Provide the (X, Y) coordinate of the cell's center where the given text is located.  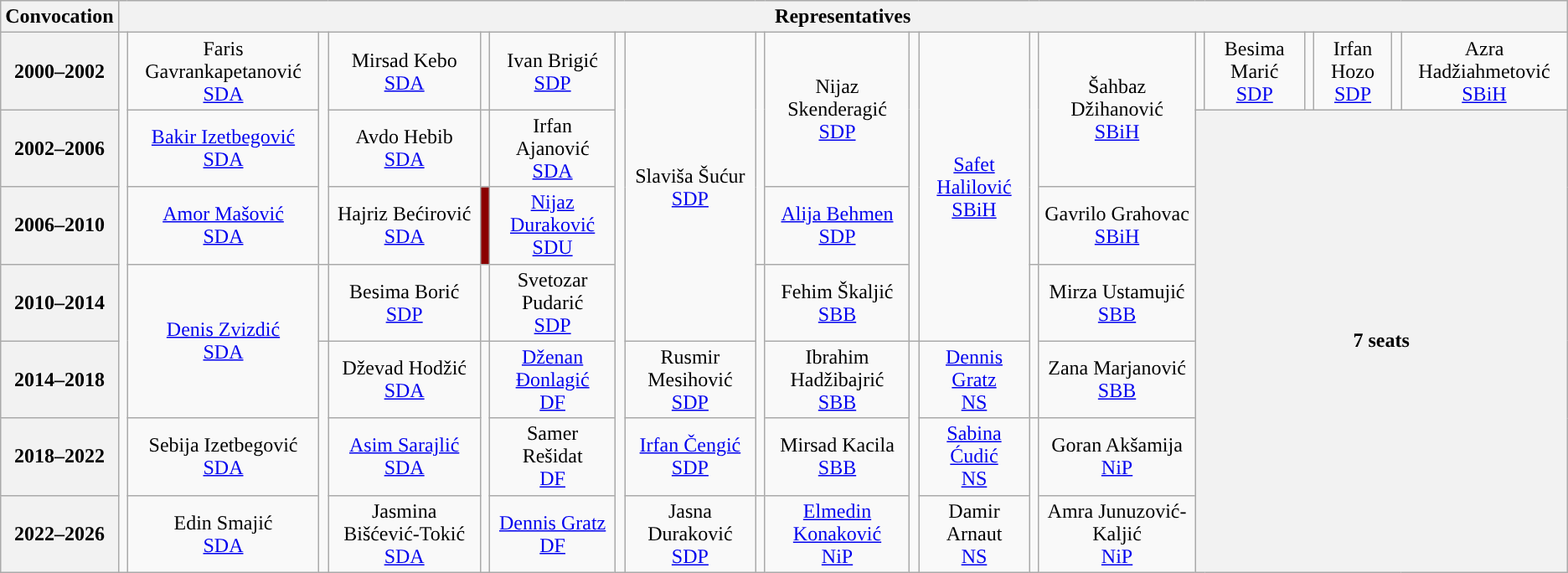
Jasna DurakovićSDP (690, 534)
Faris GavrankapetanovićSDA (223, 71)
Mirsad KacilaSBB (838, 457)
Nijaz SkenderagićSDP (838, 110)
Asim SarajlićSDA (405, 457)
Irfan HozoSDP (1352, 71)
Amra Junuzović-KaljićNiP (1117, 534)
Šahbaz DžihanovićSBiH (1117, 110)
Elmedin KonakovićNiP (838, 534)
Dennis GratzDF (553, 534)
Dženan ĐonlagićDF (553, 379)
Azra HadžiahmetovićSBiH (1484, 71)
Denis ZvizdićSDA (223, 341)
Bakir IzetbegovićSDA (223, 148)
7 seats (1381, 341)
Sebija IzetbegovićSDA (223, 457)
Mirsad KeboSDA (405, 71)
Safet HalilovićSBiH (974, 187)
Nijaz DurakovićSDU (553, 225)
Samer RešidatDF (553, 457)
Amor MašovićSDA (223, 225)
Besima BorićSDP (405, 302)
Dževad HodžićSDA (405, 379)
2018–2022 (59, 457)
Damir ArnautNS (974, 534)
2002–2006 (59, 148)
Irfan AjanovićSDA (553, 148)
2000–2002 (59, 71)
Avdo HebibSDA (405, 148)
Dennis GratzNS (974, 379)
Representatives (843, 17)
Fehim ŠkaljićSBB (838, 302)
Ivan BrigićSDP (553, 71)
Zana MarjanovićSBB (1117, 379)
Rusmir MesihovićSDP (690, 379)
Slaviša ŠućurSDP (690, 187)
2006–2010 (59, 225)
Gavrilo GrahovacSBiH (1117, 225)
Besima MarićSDP (1255, 71)
Irfan ČengićSDP (690, 457)
2010–2014 (59, 302)
Goran AkšamijaNiP (1117, 457)
Alija BehmenSDP (838, 225)
Mirza UstamujićSBB (1117, 302)
2022–2026 (59, 534)
Ibrahim HadžibajrićSBB (838, 379)
Convocation (59, 17)
Sabina ĆudićNS (974, 457)
2014–2018 (59, 379)
Jasmina Bišćević-TokićSDA (405, 534)
Edin SmajićSDA (223, 534)
Svetozar PudarićSDP (553, 302)
Hajriz BećirovićSDA (405, 225)
